Return [x, y] of the center of cell containing provided text 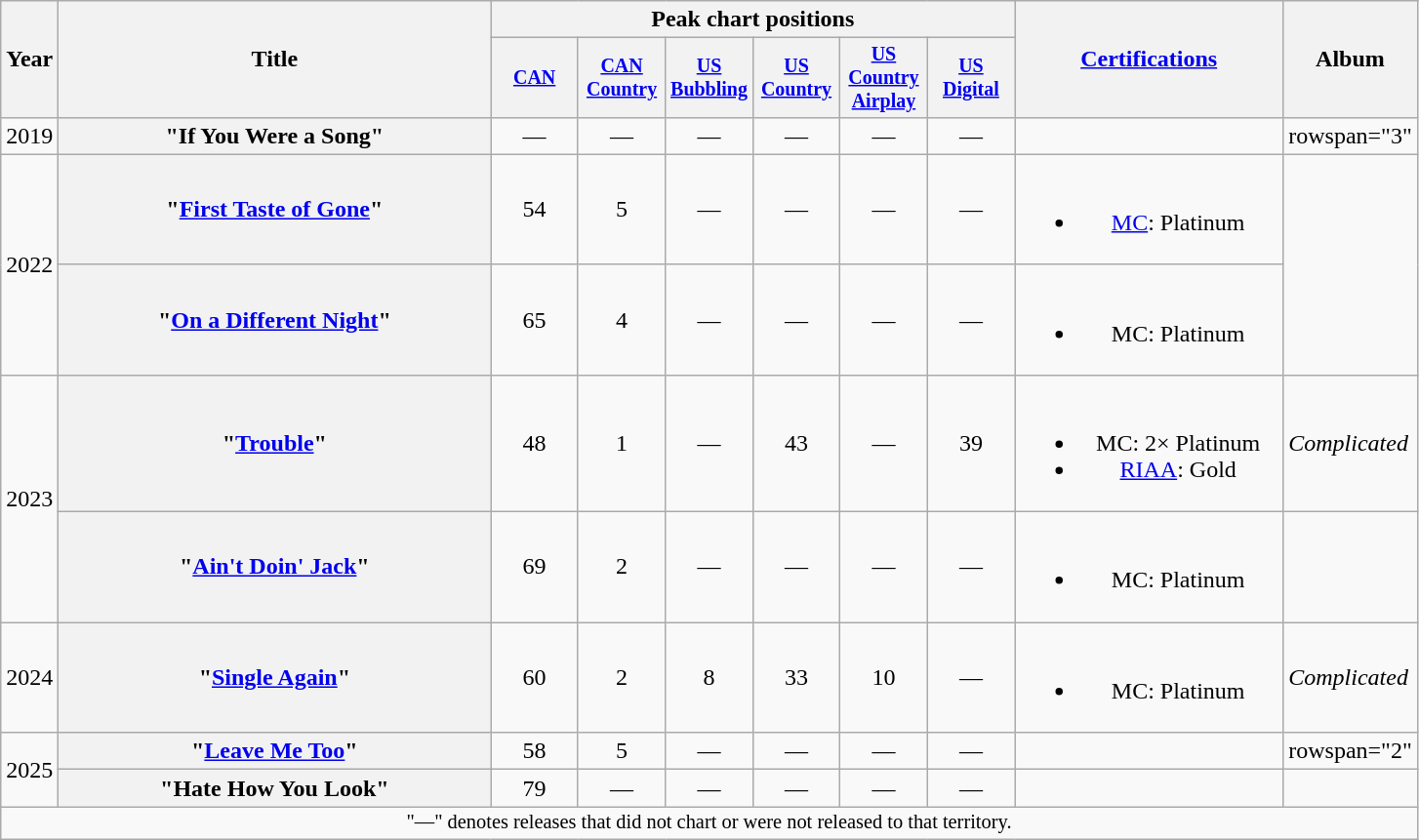
1 [621, 443]
Year [29, 60]
43 [796, 443]
"Ain't Doin' Jack" [275, 568]
65 [535, 320]
79 [535, 788]
USBubbling [709, 78]
"Trouble" [275, 443]
rowspan="2" [1351, 751]
"On a Different Night" [275, 320]
48 [535, 443]
Peak chart positions [753, 20]
US Digital [970, 78]
2024 [29, 677]
"First Taste of Gone" [275, 209]
MC: 2× PlatinumRIAA: Gold [1150, 443]
2022 [29, 264]
"Hate How You Look" [275, 788]
54 [535, 209]
33 [796, 677]
"Single Again" [275, 677]
39 [970, 443]
Title [275, 60]
US CountryAirplay [884, 78]
58 [535, 751]
Certifications [1150, 60]
2023 [29, 498]
"Leave Me Too" [275, 751]
10 [884, 677]
69 [535, 568]
"—" denotes releases that did not chart or were not released to that territory. [709, 823]
8 [709, 677]
CAN Country [621, 78]
rowspan="3" [1351, 136]
60 [535, 677]
2019 [29, 136]
"If You Were a Song" [275, 136]
4 [621, 320]
CAN [535, 78]
2025 [29, 770]
Album [1351, 60]
US Country [796, 78]
